Capture the cell that displays the provided text and extract its [x, y] central coordinate. 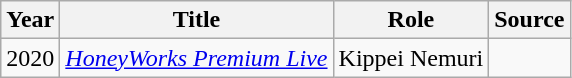
Role [411, 20]
HoneyWorks Premium Live [196, 58]
Source [530, 20]
Year [30, 20]
Title [196, 20]
Kippei Nemuri [411, 58]
2020 [30, 58]
